Return the (X, Y) coordinate for the center point of the cell that contains the specified text.  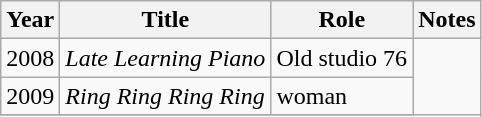
2008 (30, 58)
Title (166, 20)
Notes (447, 20)
Old studio 76 (342, 58)
Ring Ring Ring Ring (166, 96)
Late Learning Piano (166, 58)
2009 (30, 96)
Year (30, 20)
Role (342, 20)
woman (342, 96)
